For the text-containing cell, return its midpoint in (x, y) coordinate format. 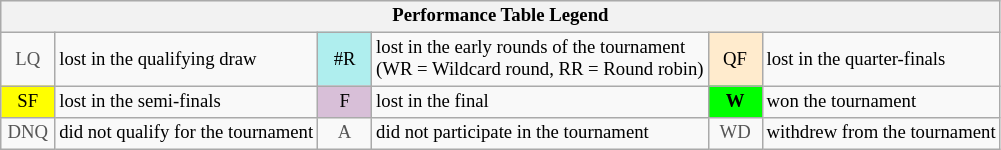
lost in the qualifying draw (186, 60)
DNQ (28, 134)
lost in the quarter-finals (881, 60)
A (345, 134)
#R (345, 60)
won the tournament (881, 102)
W (735, 102)
F (345, 102)
QF (735, 60)
LQ (28, 60)
did not qualify for the tournament (186, 134)
withdrew from the tournament (881, 134)
Performance Table Legend (500, 16)
lost in the early rounds of the tournament(WR = Wildcard round, RR = Round robin) (540, 60)
SF (28, 102)
did not participate in the tournament (540, 134)
WD (735, 134)
lost in the final (540, 102)
lost in the semi-finals (186, 102)
